Extract the (X, Y) coordinate from the center of the cell holding the provided text.  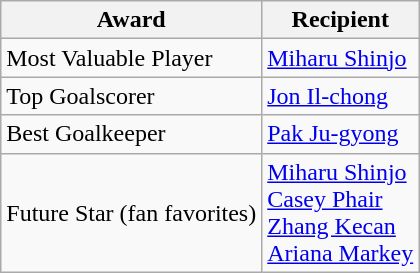
Best Goalkeeper (132, 134)
Most Valuable Player (132, 58)
Top Goalscorer (132, 96)
Miharu Shinjo Casey Phair Zhang Kecan Ariana Markey (340, 212)
Award (132, 20)
Jon Il-chong (340, 96)
Miharu Shinjo (340, 58)
Future Star (fan favorites) (132, 212)
Pak Ju-gyong (340, 134)
Recipient (340, 20)
